Identify which cell holds the provided text, then report its (X, Y) central coordinate. 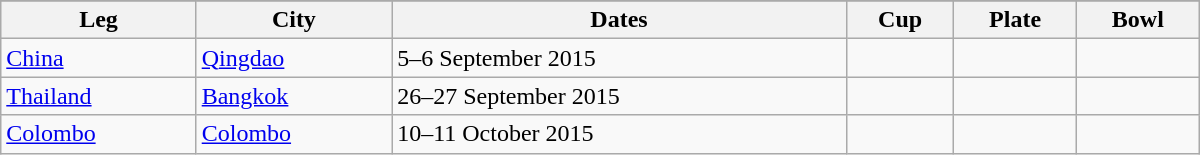
26–27 September 2015 (620, 96)
China (98, 58)
Bangkok (294, 96)
10–11 October 2015 (620, 134)
Qingdao (294, 58)
City (294, 20)
5–6 September 2015 (620, 58)
Leg (98, 20)
Bowl (1138, 20)
Thailand (98, 96)
Plate (1016, 20)
Dates (620, 20)
Cup (900, 20)
